Output the [x, y] coordinate of the center of the cell containing the given text.  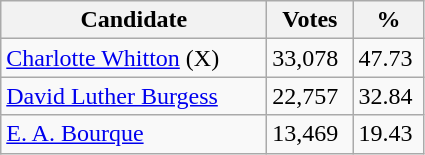
19.43 [388, 134]
% [388, 20]
Votes [310, 20]
E. A. Bourque [134, 134]
Candidate [134, 20]
22,757 [310, 96]
47.73 [388, 58]
33,078 [310, 58]
32.84 [388, 96]
13,469 [310, 134]
David Luther Burgess [134, 96]
Charlotte Whitton (X) [134, 58]
